From the cell containing the given text, extract its center point as [x, y] coordinate. 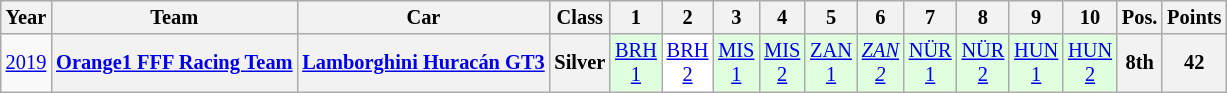
NÜR1 [930, 63]
MIS2 [782, 63]
Silver [580, 63]
4 [782, 17]
BRH1 [636, 63]
2 [688, 17]
HUN1 [1036, 63]
5 [831, 17]
Points [1194, 17]
1 [636, 17]
8th [1140, 63]
8 [984, 17]
Pos. [1140, 17]
7 [930, 17]
Car [423, 17]
42 [1194, 63]
HUN2 [1090, 63]
NÜR2 [984, 63]
ZAN2 [880, 63]
Orange1 FFF Racing Team [174, 63]
10 [1090, 17]
Year [26, 17]
Lamborghini Huracán GT3 [423, 63]
3 [736, 17]
6 [880, 17]
Class [580, 17]
BRH2 [688, 63]
MIS1 [736, 63]
2019 [26, 63]
ZAN1 [831, 63]
Team [174, 17]
9 [1036, 17]
